Output the (X, Y) coordinate of the center of the cell containing the given text.  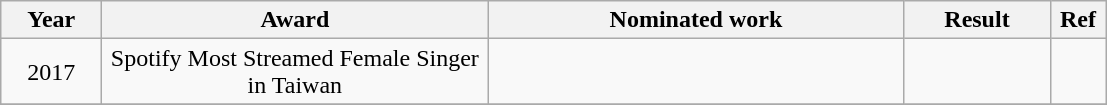
Result (977, 20)
Spotify Most Streamed Female Singer in Taiwan (295, 72)
Award (295, 20)
Nominated work (696, 20)
2017 (52, 72)
Year (52, 20)
Ref (1078, 20)
